Extract the (X, Y) coordinate from the center of the cell holding the provided text.  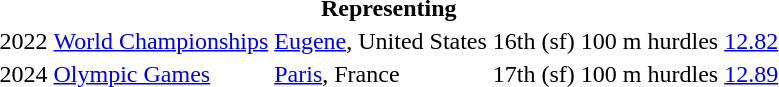
16th (sf) (534, 41)
World Championships (161, 41)
100 m hurdles (649, 41)
Eugene, United States (381, 41)
